Return [X, Y] of the center of cell containing provided text 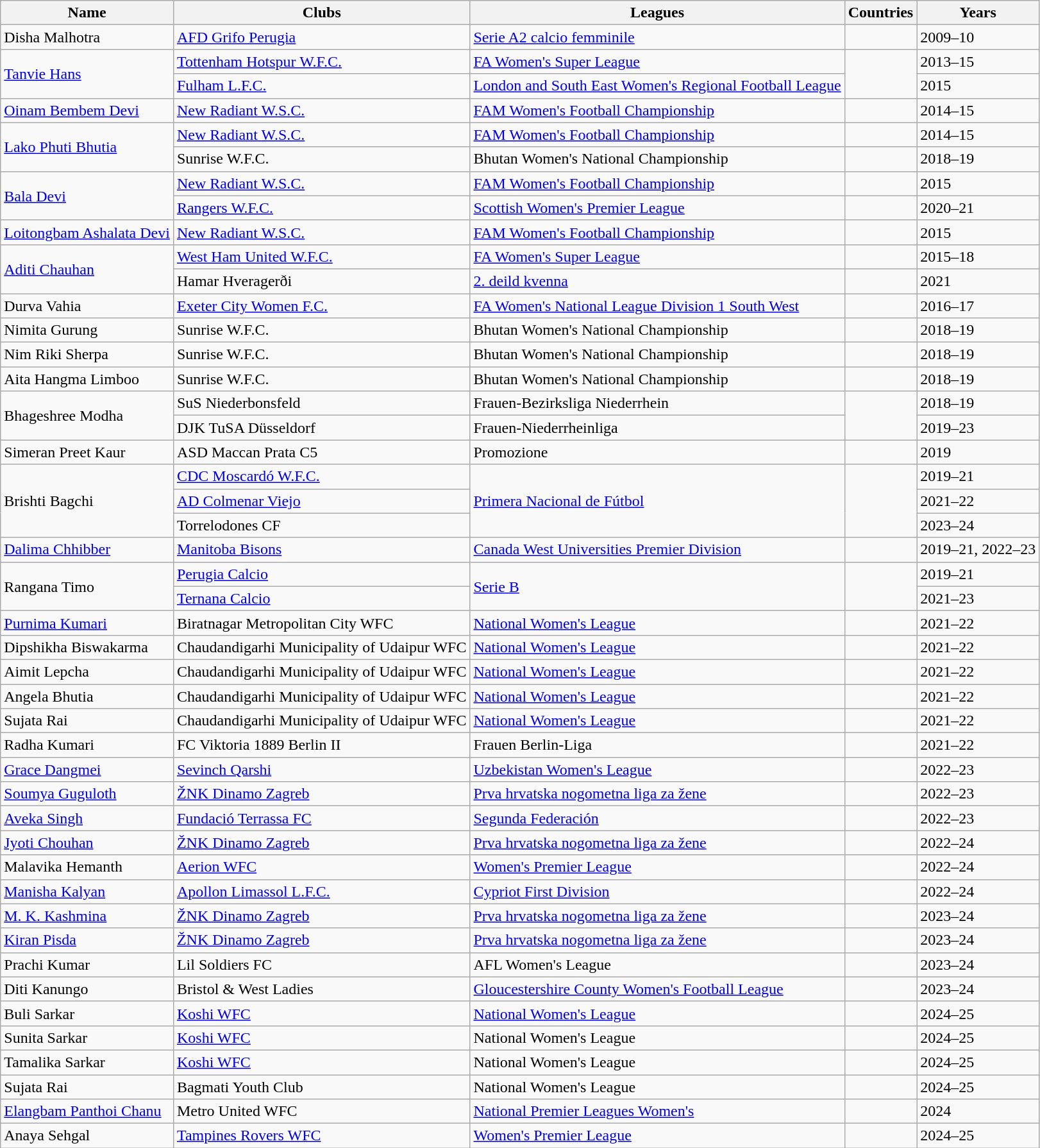
Fulham L.F.C. [322, 86]
Manisha Kalyan [87, 891]
Tanvie Hans [87, 74]
Malavika Hemanth [87, 867]
2021 [978, 281]
Torrelodones CF [322, 525]
AFD Grifo Perugia [322, 37]
Lil Soldiers FC [322, 965]
2009–10 [978, 37]
AD Colmenar Viejo [322, 501]
Grace Dangmei [87, 770]
Exeter City Women F.C. [322, 306]
Apollon Limassol L.F.C. [322, 891]
Elangbam Panthoi Chanu [87, 1111]
2015–18 [978, 257]
2. deild kvenna [657, 281]
Brishti Bagchi [87, 501]
Cypriot First Division [657, 891]
2016–17 [978, 306]
Ternana Calcio [322, 598]
Loitongbam Ashalata Devi [87, 232]
Aerion WFC [322, 867]
Name [87, 13]
Bristol & West Ladies [322, 989]
Tampines Rovers WFC [322, 1136]
Uzbekistan Women's League [657, 770]
Nimita Gurung [87, 330]
2019–23 [978, 428]
Scottish Women's Premier League [657, 208]
Bala Devi [87, 196]
Dalima Chhibber [87, 550]
Bhageshree Modha [87, 416]
Promozione [657, 452]
Nim Riki Sherpa [87, 355]
FC Viktoria 1889 Berlin II [322, 745]
Serie A2 calcio femminile [657, 37]
Sunita Sarkar [87, 1038]
Aditi Chauhan [87, 269]
Durva Vahia [87, 306]
Angela Bhutia [87, 696]
Lako Phuti Bhutia [87, 147]
Leagues [657, 13]
Biratnagar Metropolitan City WFC [322, 623]
Canada West Universities Premier Division [657, 550]
Purnima Kumari [87, 623]
Primera Nacional de Fútbol [657, 501]
Clubs [322, 13]
Disha Malhotra [87, 37]
Prachi Kumar [87, 965]
Manitoba Bisons [322, 550]
M. K. Kashmina [87, 916]
AFL Women's League [657, 965]
Buli Sarkar [87, 1013]
Countries [880, 13]
2019–21, 2022–23 [978, 550]
Sevinch Qarshi [322, 770]
West Ham United W.F.C. [322, 257]
Oinam Bembem Devi [87, 110]
Aita Hangma Limboo [87, 379]
National Premier Leagues Women's [657, 1111]
Radha Kumari [87, 745]
Fundació Terrassa FC [322, 818]
Jyoti Chouhan [87, 843]
2024 [978, 1111]
Metro United WFC [322, 1111]
Diti Kanungo [87, 989]
Tottenham Hotspur W.F.C. [322, 62]
SuS Niederbonsfeld [322, 403]
Perugia Calcio [322, 574]
Serie B [657, 586]
Frauen-Niederrheinliga [657, 428]
London and South East Women's Regional Football League [657, 86]
DJK TuSA Düsseldorf [322, 428]
Rangana Timo [87, 586]
CDC Moscardó W.F.C. [322, 477]
Bagmati Youth Club [322, 1087]
Hamar Hveragerði [322, 281]
2021–23 [978, 598]
Frauen Berlin-Liga [657, 745]
Soumya Guguloth [87, 794]
Years [978, 13]
Kiran Pisda [87, 940]
Segunda Federación [657, 818]
2013–15 [978, 62]
Tamalika Sarkar [87, 1062]
Simeran Preet Kaur [87, 452]
Dipshikha Biswakarma [87, 647]
FA Women's National League Division 1 South West [657, 306]
Aveka Singh [87, 818]
Frauen-Bezirksliga Niederrhein [657, 403]
Gloucestershire County Women's Football League [657, 989]
ASD Maccan Prata C5 [322, 452]
Rangers W.F.C. [322, 208]
2019 [978, 452]
Aimit Lepcha [87, 671]
2020–21 [978, 208]
Anaya Sehgal [87, 1136]
